Pinpoint the cell where the given text exists, returning its [X, Y] midpoint coordinate. 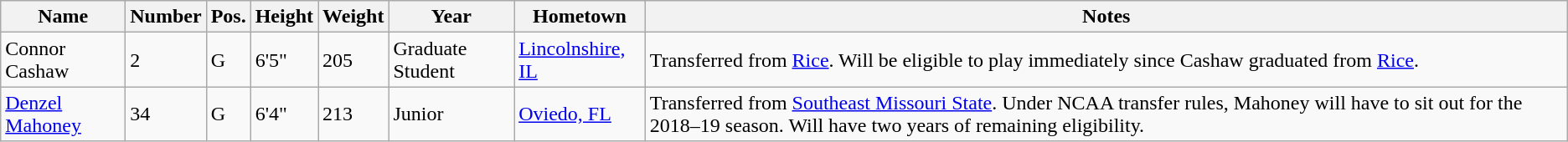
Name [64, 17]
Connor Cashaw [64, 60]
213 [353, 114]
Notes [1106, 17]
Weight [353, 17]
Junior [451, 114]
Year [451, 17]
Graduate Student [451, 60]
Lincolnshire, IL [580, 60]
Pos. [228, 17]
2 [166, 60]
205 [353, 60]
Denzel Mahoney [64, 114]
Number [166, 17]
6'5" [284, 60]
34 [166, 114]
Oviedo, FL [580, 114]
6'4" [284, 114]
Height [284, 17]
Hometown [580, 17]
Transferred from Rice. Will be eligible to play immediately since Cashaw graduated from Rice. [1106, 60]
